Capture the cell that displays the provided text and extract its (X, Y) central coordinate. 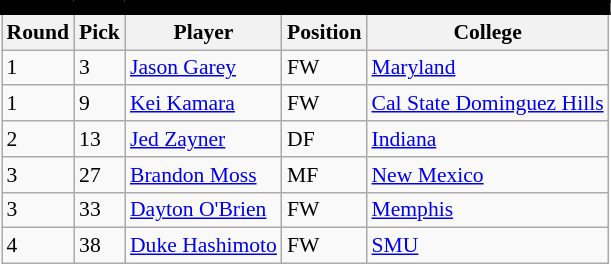
27 (100, 175)
33 (100, 210)
Indiana (487, 139)
New Mexico (487, 175)
Cal State Dominguez Hills (487, 104)
Duke Hashimoto (204, 246)
9 (100, 104)
Kei Kamara (204, 104)
2 (38, 139)
MF (324, 175)
Round (38, 32)
Pick (100, 32)
Jason Garey (204, 68)
Memphis (487, 210)
Jed Zayner (204, 139)
Brandon Moss (204, 175)
4 (38, 246)
Player (204, 32)
College (487, 32)
Dayton O'Brien (204, 210)
Maryland (487, 68)
13 (100, 139)
SMU (487, 246)
38 (100, 246)
Position (324, 32)
DF (324, 139)
